Locate the cell with the specified text and output its (X, Y) center coordinate. 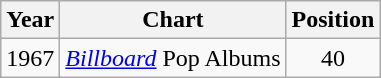
1967 (30, 58)
Billboard Pop Albums (173, 58)
40 (333, 58)
Year (30, 20)
Position (333, 20)
Chart (173, 20)
